Identify which cell holds the provided text, then report its (X, Y) central coordinate. 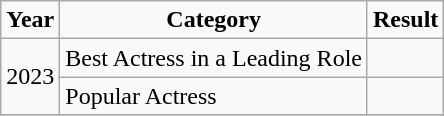
Popular Actress (214, 96)
Result (405, 20)
Year (30, 20)
Best Actress in a Leading Role (214, 58)
Category (214, 20)
2023 (30, 77)
